From the cell containing the given text, extract its center point as (x, y) coordinate. 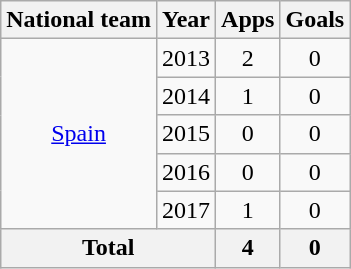
Apps (248, 20)
2016 (186, 172)
National team (79, 20)
2015 (186, 134)
Year (186, 20)
4 (248, 248)
2013 (186, 58)
Goals (315, 20)
2 (248, 58)
2017 (186, 210)
Total (108, 248)
Spain (79, 134)
2014 (186, 96)
